Detect which cell encompasses the target text, then output its [x, y] center coordinate. 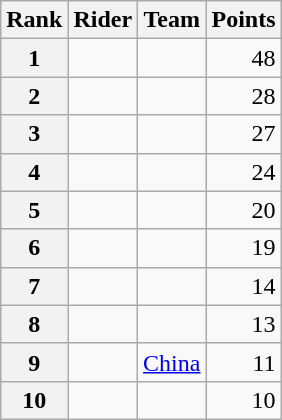
19 [244, 248]
8 [34, 324]
6 [34, 248]
13 [244, 324]
1 [34, 58]
Points [244, 20]
11 [244, 362]
28 [244, 96]
3 [34, 134]
48 [244, 58]
14 [244, 286]
Rider [103, 20]
24 [244, 172]
China [172, 362]
5 [34, 210]
7 [34, 286]
27 [244, 134]
20 [244, 210]
9 [34, 362]
Team [172, 20]
4 [34, 172]
Rank [34, 20]
2 [34, 96]
